Detect which cell encompasses the target text, then output its (X, Y) center coordinate. 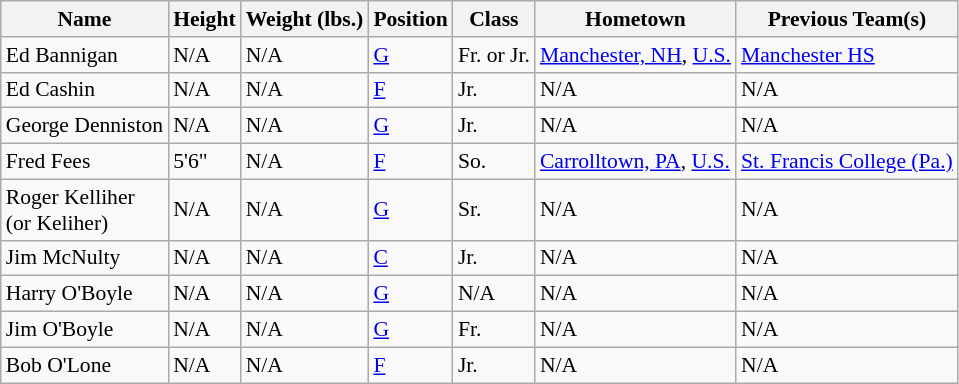
George Denniston (84, 126)
C (410, 258)
Sr. (494, 210)
Jim O'Boyle (84, 330)
Bob O'Lone (84, 365)
Ed Cashin (84, 90)
Previous Team(s) (847, 19)
Fr. or Jr. (494, 55)
Jim McNulty (84, 258)
Harry O'Boyle (84, 294)
Ed Bannigan (84, 55)
5'6" (204, 162)
St. Francis College (Pa.) (847, 162)
So. (494, 162)
Fr. (494, 330)
Carrolltown, PA, U.S. (636, 162)
Height (204, 19)
Position (410, 19)
Weight (lbs.) (305, 19)
Hometown (636, 19)
Name (84, 19)
Manchester, NH, U.S. (636, 55)
Class (494, 19)
Roger Kelliher(or Keliher) (84, 210)
Manchester HS (847, 55)
Fred Fees (84, 162)
